Provide the (x, y) coordinate of the cell's center where the given text is located.  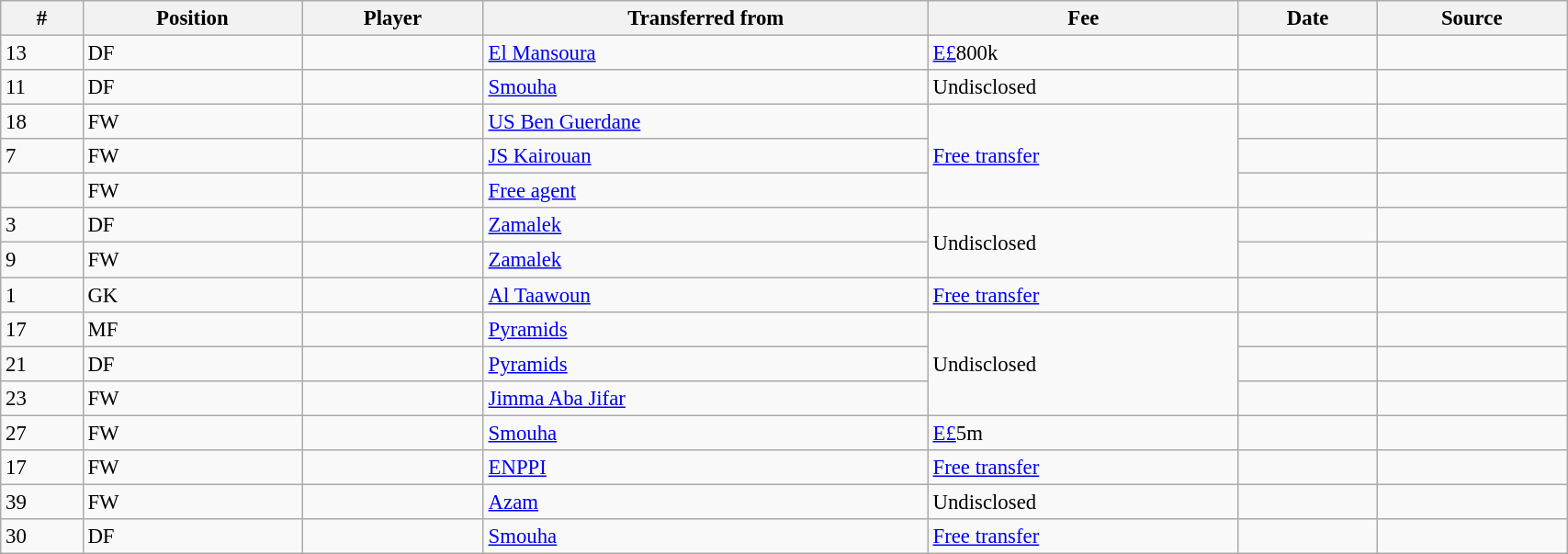
Transferred from (705, 18)
Jimma Aba Jifar (705, 398)
1 (42, 295)
21 (42, 364)
Source (1472, 18)
Al Taawoun (705, 295)
18 (42, 122)
23 (42, 398)
13 (42, 53)
Date (1307, 18)
# (42, 18)
E£800k (1083, 53)
ENPPI (705, 468)
27 (42, 433)
El Mansoura (705, 53)
E£5m (1083, 433)
7 (42, 156)
GK (192, 295)
Free agent (705, 191)
11 (42, 87)
MF (192, 329)
Position (192, 18)
30 (42, 537)
Azam (705, 502)
Player (393, 18)
3 (42, 225)
9 (42, 260)
JS Kairouan (705, 156)
Fee (1083, 18)
39 (42, 502)
US Ben Guerdane (705, 122)
